From the cell containing the given text, extract its center point as [x, y] coordinate. 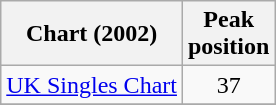
Chart (2002) [92, 34]
37 [228, 85]
UK Singles Chart [92, 85]
Peakposition [228, 34]
